From the cell containing the given text, extract its center point as (X, Y) coordinate. 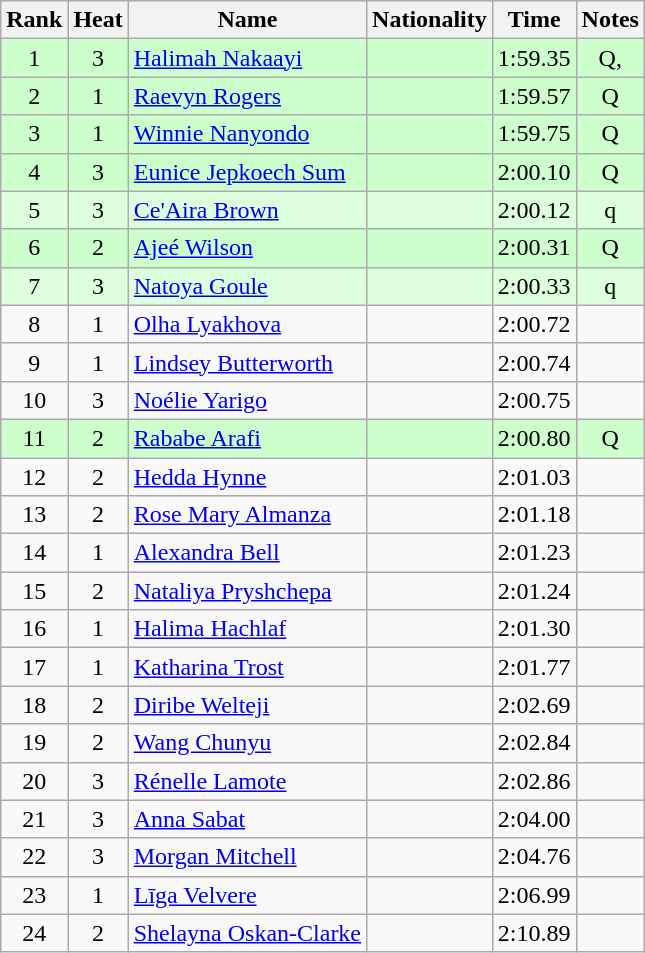
Rank (34, 20)
2:10.89 (534, 933)
Diribe Welteji (247, 705)
Rénelle Lamote (247, 781)
20 (34, 781)
9 (34, 362)
1:59.75 (534, 134)
Olha Lyakhova (247, 324)
2:02.69 (534, 705)
Name (247, 20)
15 (34, 591)
Lindsey Butterworth (247, 362)
Halimah Nakaayi (247, 58)
Rababe Arafi (247, 438)
24 (34, 933)
Nationality (430, 20)
2:01.24 (534, 591)
5 (34, 210)
22 (34, 857)
Anna Sabat (247, 819)
2:01.18 (534, 515)
Raevyn Rogers (247, 96)
Winnie Nanyondo (247, 134)
Morgan Mitchell (247, 857)
Notes (610, 20)
Noélie Yarigo (247, 400)
Heat (98, 20)
2:02.86 (534, 781)
Alexandra Bell (247, 553)
2:04.76 (534, 857)
23 (34, 895)
12 (34, 477)
Nataliya Pryshchepa (247, 591)
19 (34, 743)
2:01.23 (534, 553)
1:59.35 (534, 58)
2:02.84 (534, 743)
2:00.12 (534, 210)
Wang Chunyu (247, 743)
Ajeé Wilson (247, 248)
2:01.03 (534, 477)
13 (34, 515)
17 (34, 667)
4 (34, 172)
2:04.00 (534, 819)
2:00.31 (534, 248)
Hedda Hynne (247, 477)
21 (34, 819)
Rose Mary Almanza (247, 515)
2:00.74 (534, 362)
2:00.75 (534, 400)
16 (34, 629)
2:00.80 (534, 438)
11 (34, 438)
2:00.33 (534, 286)
2:01.30 (534, 629)
2:00.72 (534, 324)
2:06.99 (534, 895)
Shelayna Oskan-Clarke (247, 933)
Q, (610, 58)
6 (34, 248)
10 (34, 400)
18 (34, 705)
Natoya Goule (247, 286)
14 (34, 553)
2:00.10 (534, 172)
8 (34, 324)
1:59.57 (534, 96)
Ce'Aira Brown (247, 210)
Katharina Trost (247, 667)
2:01.77 (534, 667)
Līga Velvere (247, 895)
7 (34, 286)
Eunice Jepkoech Sum (247, 172)
Halima Hachlaf (247, 629)
Time (534, 20)
